Pinpoint the cell where the given text exists, returning its (X, Y) midpoint coordinate. 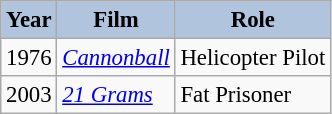
Cannonball (116, 58)
Role (252, 20)
Helicopter Pilot (252, 58)
Fat Prisoner (252, 95)
2003 (29, 95)
Film (116, 20)
21 Grams (116, 95)
Year (29, 20)
1976 (29, 58)
